From the cell containing the given text, extract its center point as (x, y) coordinate. 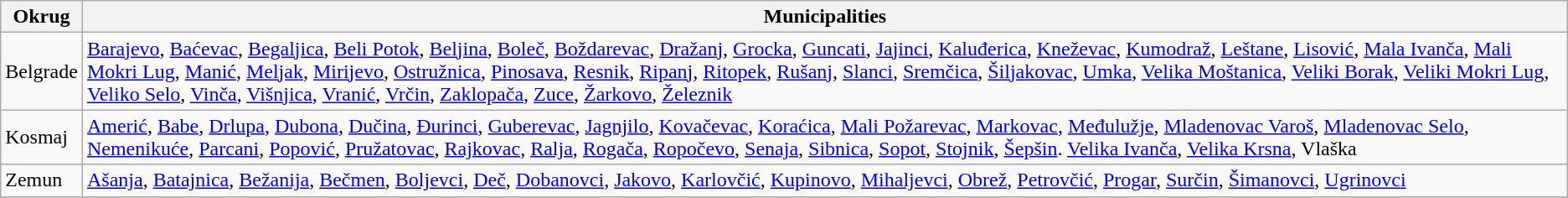
Belgrade (42, 71)
Zemun (42, 180)
Kosmaj (42, 138)
Okrug (42, 17)
Municipalities (824, 17)
